Locate the cell with the specified text and output its [X, Y] center coordinate. 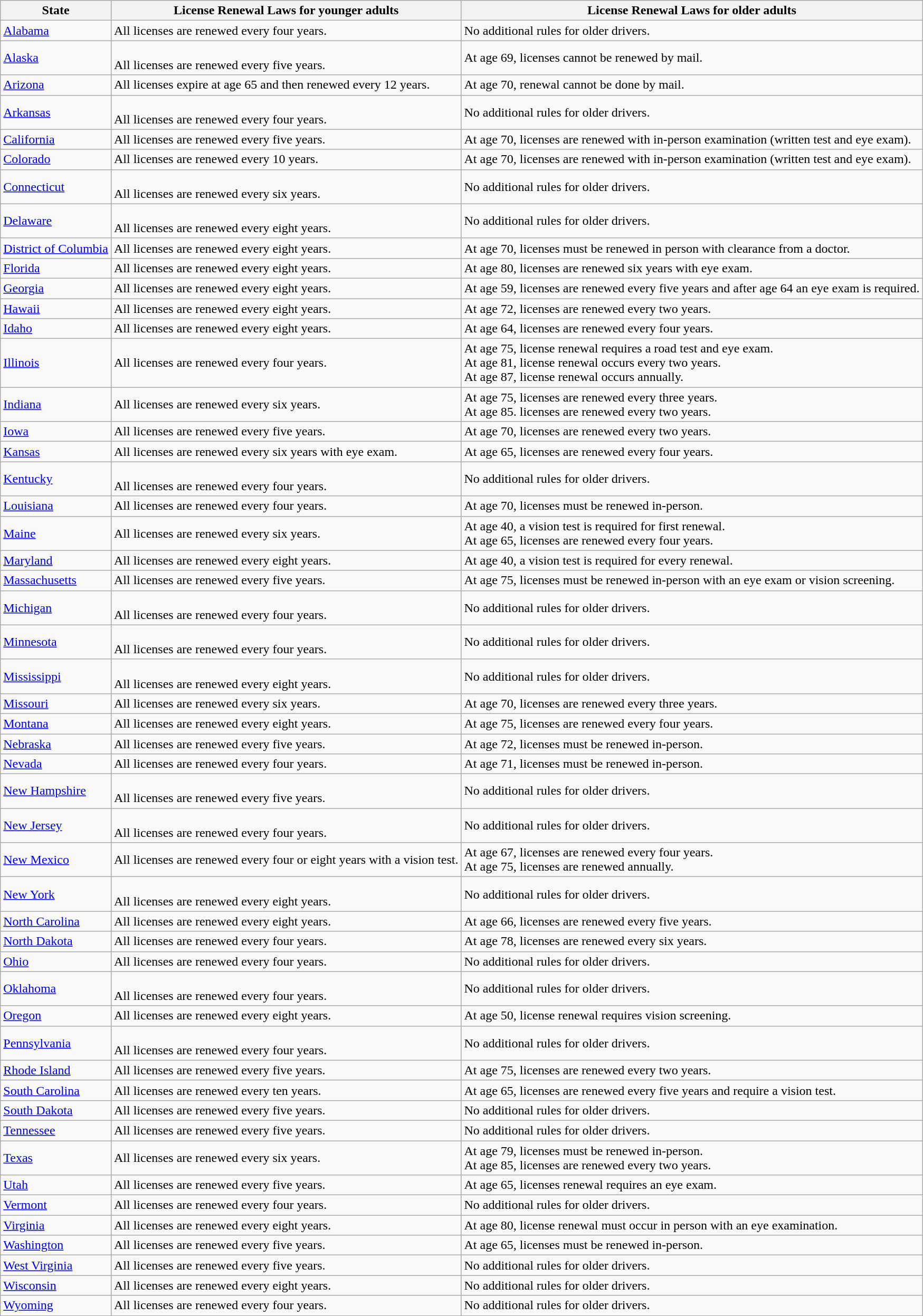
Kansas [56, 452]
At age 70, licenses must be renewed in person with clearance from a doctor. [692, 248]
Missouri [56, 703]
New Mexico [56, 860]
At age 65, licenses are renewed every five years and require a vision test. [692, 1090]
Illinois [56, 363]
Alaska [56, 58]
Ohio [56, 961]
North Dakota [56, 941]
Wisconsin [56, 1285]
At age 80, licenses are renewed six years with eye exam. [692, 268]
At age 75, licenses are renewed every three years.At age 85. licenses are renewed every two years. [692, 404]
At age 80, license renewal must occur in person with an eye examination. [692, 1225]
At age 69, licenses cannot be renewed by mail. [692, 58]
District of Columbia [56, 248]
At age 50, license renewal requires vision screening. [692, 1016]
Idaho [56, 329]
Hawaii [56, 309]
Massachusetts [56, 580]
At age 71, licenses must be renewed in-person. [692, 764]
All licenses are renewed every four or eight years with a vision test. [286, 860]
State [56, 11]
Michigan [56, 608]
Montana [56, 723]
At age 70, licenses must be renewed in-person. [692, 506]
Vermont [56, 1205]
Florida [56, 268]
At age 70, licenses are renewed every two years. [692, 432]
At age 64, licenses are renewed every four years. [692, 329]
All licenses are renewed every 10 years. [286, 159]
South Dakota [56, 1110]
New Hampshire [56, 791]
Mississippi [56, 676]
At age 75, licenses must be renewed in-person with an eye exam or vision screening. [692, 580]
California [56, 139]
West Virginia [56, 1265]
Iowa [56, 432]
North Carolina [56, 921]
At age 70, licenses are renewed every three years. [692, 703]
License Renewal Laws for older adults [692, 11]
At age 72, licenses must be renewed in-person. [692, 743]
Minnesota [56, 642]
At age 67, licenses are renewed every four years.At age 75, licenses are renewed annually. [692, 860]
Texas [56, 1158]
At age 40, a vision test is required for first renewal.At age 65, licenses are renewed every four years. [692, 533]
Alabama [56, 31]
At age 75, licenses are renewed every four years. [692, 723]
Connecticut [56, 187]
Indiana [56, 404]
All licenses are renewed every ten years. [286, 1090]
Kentucky [56, 479]
Virginia [56, 1225]
At age 66, licenses are renewed every five years. [692, 921]
At age 78, licenses are renewed every six years. [692, 941]
At age 65, licenses are renewed every four years. [692, 452]
At age 70, renewal cannot be done by mail. [692, 85]
South Carolina [56, 1090]
Arizona [56, 85]
Utah [56, 1185]
At age 79, licenses must be renewed in-person.At age 85, licenses are renewed every two years. [692, 1158]
At age 40, a vision test is required for every renewal. [692, 560]
Louisiana [56, 506]
Delaware [56, 221]
Nebraska [56, 743]
Washington [56, 1245]
Colorado [56, 159]
All licenses are renewed every six years with eye exam. [286, 452]
Georgia [56, 288]
Oregon [56, 1016]
Arkansas [56, 112]
At age 65, licenses renewal requires an eye exam. [692, 1185]
New York [56, 894]
License Renewal Laws for younger adults [286, 11]
At age 65, licenses must be renewed in-person. [692, 1245]
Rhode Island [56, 1070]
New Jersey [56, 825]
Maryland [56, 560]
At age 75, licenses are renewed every two years. [692, 1070]
At age 72, licenses are renewed every two years. [692, 309]
Pennsylvania [56, 1043]
At age 59, licenses are renewed every five years and after age 64 an eye exam is required. [692, 288]
Maine [56, 533]
Oklahoma [56, 989]
Nevada [56, 764]
All licenses expire at age 65 and then renewed every 12 years. [286, 85]
Tennessee [56, 1130]
Wyoming [56, 1305]
